Extract the (X, Y) coordinate from the center of the cell holding the provided text.  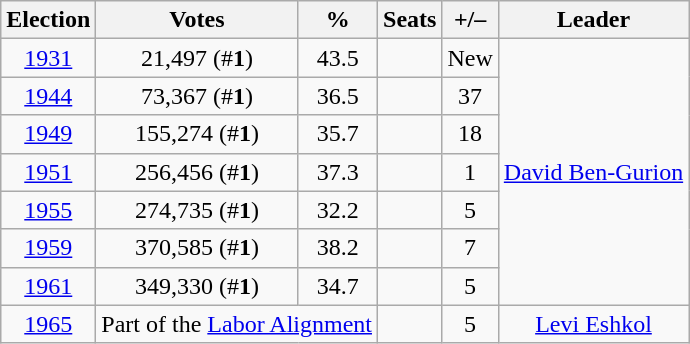
1959 (48, 248)
36.5 (338, 96)
370,585 (#1) (197, 248)
274,735 (#1) (197, 210)
349,330 (#1) (197, 286)
37 (470, 96)
21,497 (#1) (197, 58)
Seats (410, 20)
155,274 (#1) (197, 134)
18 (470, 134)
35.7 (338, 134)
1949 (48, 134)
Leader (593, 20)
1 (470, 172)
32.2 (338, 210)
David Ben-Gurion (593, 172)
+/– (470, 20)
1955 (48, 210)
% (338, 20)
37.3 (338, 172)
1951 (48, 172)
34.7 (338, 286)
1931 (48, 58)
New (470, 58)
73,367 (#1) (197, 96)
Votes (197, 20)
43.5 (338, 58)
256,456 (#1) (197, 172)
Part of the Labor Alignment (237, 324)
1965 (48, 324)
Levi Eshkol (593, 324)
Election (48, 20)
1961 (48, 286)
1944 (48, 96)
7 (470, 248)
38.2 (338, 248)
